Find where the given text appears and provide that cell's center as [x, y] coordinate. 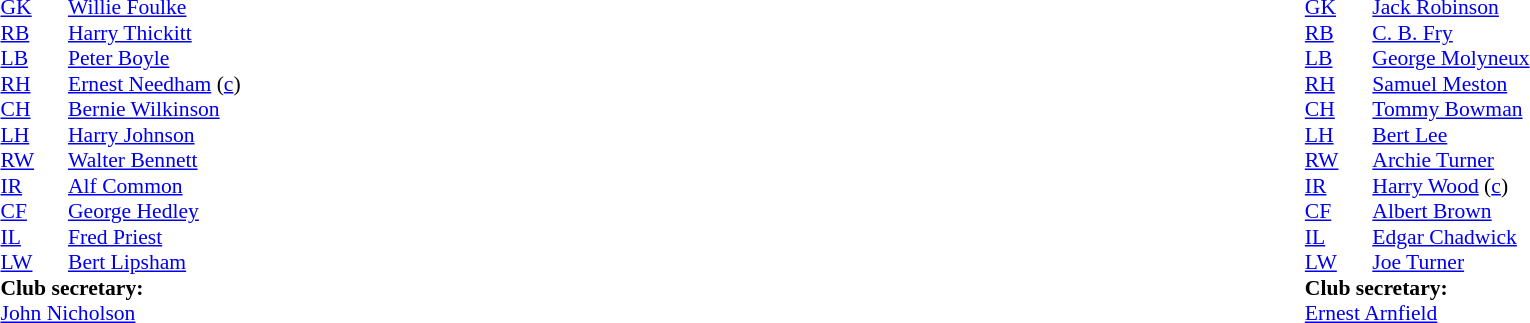
Bert Lee [1450, 135]
Samuel Meston [1450, 84]
Harry Johnson [154, 135]
Bert Lipsham [154, 263]
Albert Brown [1450, 211]
Edgar Chadwick [1450, 237]
Walter Bennett [154, 161]
C. B. Fry [1450, 33]
Archie Turner [1450, 161]
Joe Turner [1450, 263]
Peter Boyle [154, 59]
Harry Wood (c) [1450, 186]
Ernest Needham (c) [154, 84]
Tommy Bowman [1450, 109]
George Hedley [154, 211]
Fred Priest [154, 237]
Alf Common [154, 186]
Harry Thickitt [154, 33]
Bernie Wilkinson [154, 109]
George Molyneux [1450, 59]
